Detect which cell encompasses the target text, then output its [X, Y] center coordinate. 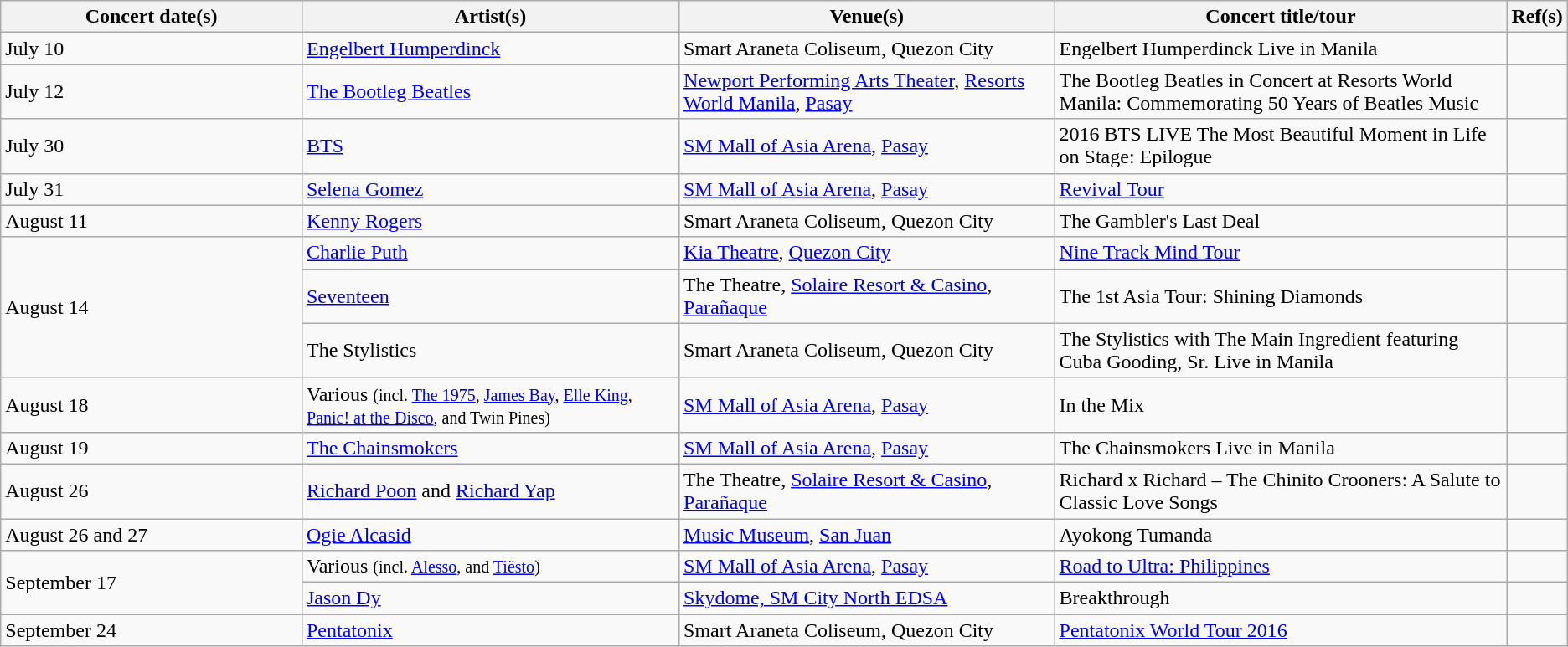
September 24 [152, 630]
Skydome, SM City North EDSA [867, 598]
The Bootleg Beatles in Concert at Resorts World Manila: Commemorating 50 Years of Beatles Music [1281, 92]
Revival Tour [1281, 189]
Concert title/tour [1281, 17]
Jason Dy [490, 598]
BTS [490, 146]
September 17 [152, 583]
Charlie Puth [490, 253]
Venue(s) [867, 17]
July 31 [152, 189]
Seventeen [490, 296]
Road to Ultra: Philippines [1281, 567]
The Bootleg Beatles [490, 92]
August 19 [152, 448]
Kia Theatre, Quezon City [867, 253]
Pentatonix World Tour 2016 [1281, 630]
Various (incl. Alesso, and Tiësto) [490, 567]
The Chainsmokers Live in Manila [1281, 448]
Breakthrough [1281, 598]
Newport Performing Arts Theater, Resorts World Manila, Pasay [867, 92]
Ogie Alcasid [490, 535]
Ayokong Tumanda [1281, 535]
August 18 [152, 405]
July 12 [152, 92]
August 26 and 27 [152, 535]
In the Mix [1281, 405]
The Stylistics [490, 350]
Richard x Richard – The Chinito Crooners: A Salute to Classic Love Songs [1281, 490]
August 14 [152, 307]
Nine Track Mind Tour [1281, 253]
Music Museum, San Juan [867, 535]
Artist(s) [490, 17]
The Stylistics with The Main Ingredient featuring Cuba Gooding, Sr. Live in Manila [1281, 350]
2016 BTS LIVE The Most Beautiful Moment in Life on Stage: Epilogue [1281, 146]
The Chainsmokers [490, 448]
Ref(s) [1537, 17]
August 26 [152, 490]
Kenny Rogers [490, 221]
July 30 [152, 146]
July 10 [152, 49]
August 11 [152, 221]
Engelbert Humperdinck [490, 49]
Selena Gomez [490, 189]
The Gambler's Last Deal [1281, 221]
The 1st Asia Tour: Shining Diamonds [1281, 296]
Various (incl. The 1975, James Bay, Elle King, Panic! at the Disco, and Twin Pines) [490, 405]
Engelbert Humperdinck Live in Manila [1281, 49]
Concert date(s) [152, 17]
Pentatonix [490, 630]
Richard Poon and Richard Yap [490, 490]
